Determine the [x, y] coordinate at the center of the cell enclosing the given text.  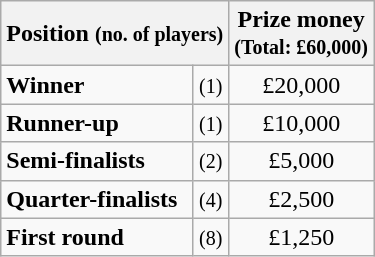
£1,250 [302, 237]
First round [97, 237]
(2) [211, 161]
(4) [211, 199]
Semi-finalists [97, 161]
Position (no. of players) [115, 34]
£10,000 [302, 123]
£5,000 [302, 161]
Runner-up [97, 123]
(8) [211, 237]
Winner [97, 85]
£2,500 [302, 199]
Prize money(Total: £60,000) [302, 34]
Quarter-finalists [97, 199]
£20,000 [302, 85]
